From the cell containing the given text, extract its center point as (X, Y) coordinate. 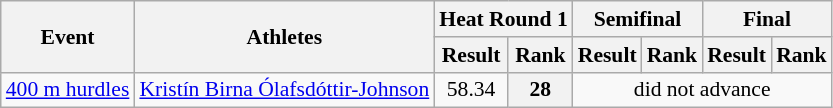
did not advance (702, 90)
400 m hurdles (68, 90)
58.34 (471, 90)
Event (68, 36)
Kristín Birna Ólafsdóttir-Johnson (284, 90)
Final (766, 19)
Athletes (284, 36)
Semifinal (638, 19)
28 (540, 90)
Heat Round 1 (503, 19)
